From the cell containing the given text, extract its center point as [x, y] coordinate. 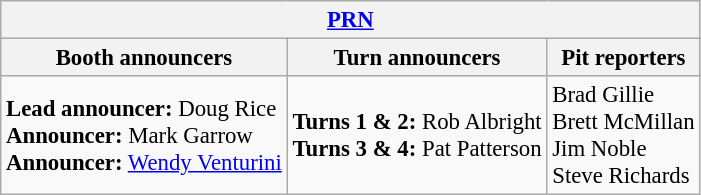
Turns 1 & 2: Rob Albright Turns 3 & 4: Pat Patterson [417, 136]
Lead announcer: Doug RiceAnnouncer: Mark GarrowAnnouncer: Wendy Venturini [144, 136]
Brad GillieBrett McMillanJim NobleSteve Richards [624, 136]
Turn announcers [417, 58]
Booth announcers [144, 58]
PRN [350, 20]
Pit reporters [624, 58]
